Detect which cell encompasses the target text, then output its [X, Y] center coordinate. 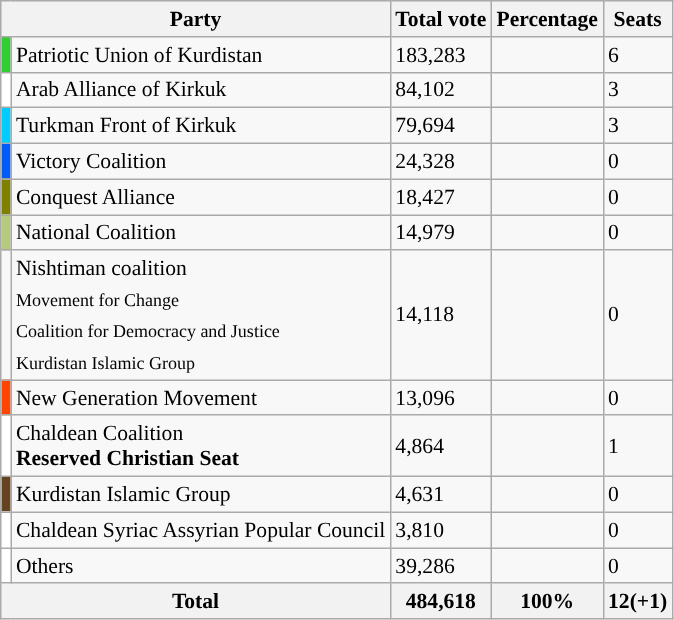
Patriotic Union of Kurdistan [200, 55]
13,096 [440, 398]
Victory Coalition [200, 162]
Chaldean Syriac Assyrian Popular Council [200, 530]
79,694 [440, 126]
Kurdistan Islamic Group [200, 495]
4,864 [440, 446]
4,631 [440, 495]
Turkman Front of Kirkuk [200, 126]
18,427 [440, 197]
84,102 [440, 90]
484,618 [440, 602]
Nishtiman coalitionMovement for ChangeCoalition for Democracy and JusticeKurdistan Islamic Group [200, 316]
183,283 [440, 55]
Arab Alliance of Kirkuk [200, 90]
Total [196, 602]
Party [196, 19]
Chaldean CoalitionReserved Christian Seat [200, 446]
100% [547, 602]
Total vote [440, 19]
14,979 [440, 233]
6 [638, 55]
Conquest Alliance [200, 197]
39,286 [440, 566]
12(+1) [638, 602]
14,118 [440, 316]
24,328 [440, 162]
Seats [638, 19]
New Generation Movement [200, 398]
3,810 [440, 530]
Percentage [547, 19]
National Coalition [200, 233]
1 [638, 446]
Others [200, 566]
